Output the (x, y) coordinate of the center of the cell containing the given text.  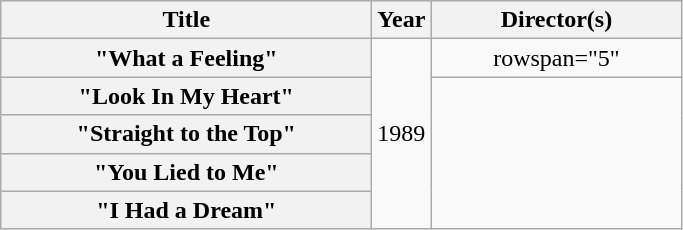
Title (186, 20)
"What a Feeling" (186, 58)
Director(s) (556, 20)
"Look In My Heart" (186, 96)
"Straight to the Top" (186, 134)
rowspan="5" (556, 58)
"You Lied to Me" (186, 172)
"I Had a Dream" (186, 210)
1989 (402, 134)
Year (402, 20)
